Search for the cell housing the specified text and yield its (X, Y) center coordinate. 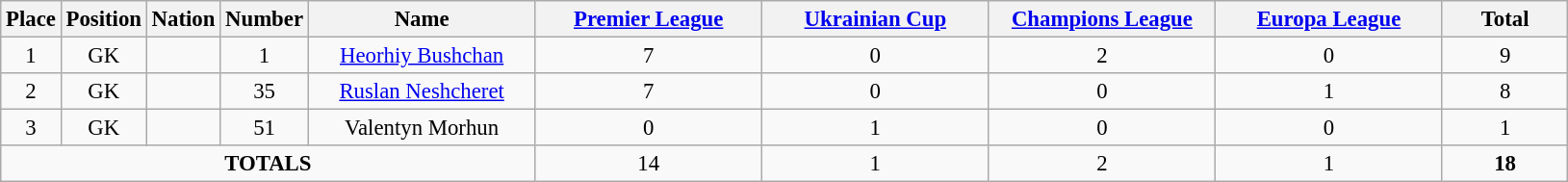
Europa League (1329, 19)
8 (1505, 91)
Ruslan Neshcheret (422, 91)
Name (422, 19)
Number (265, 19)
51 (265, 128)
Ukrainian Cup (876, 19)
3 (31, 128)
TOTALS (268, 164)
Total (1505, 19)
Heorhiy Bushchan (422, 56)
35 (265, 91)
Valentyn Morhun (422, 128)
Position (104, 19)
Nation (183, 19)
9 (1505, 56)
Premier League (649, 19)
Place (31, 19)
14 (649, 164)
18 (1505, 164)
Champions League (1102, 19)
